Return [X, Y] of the center of cell containing provided text 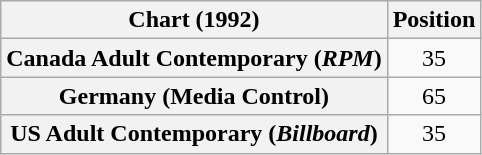
65 [434, 96]
Canada Adult Contemporary (RPM) [194, 58]
Chart (1992) [194, 20]
Germany (Media Control) [194, 96]
US Adult Contemporary (Billboard) [194, 134]
Position [434, 20]
